Locate the cell with the specified text and output its (X, Y) center coordinate. 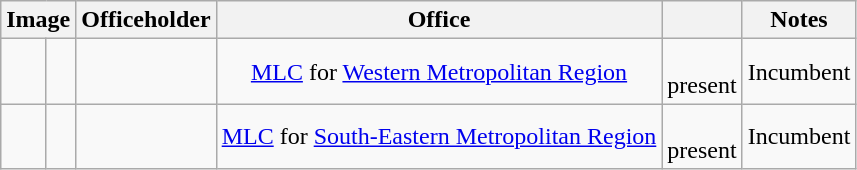
Officeholder (146, 20)
MLC for Western Metropolitan Region (439, 72)
Image (38, 20)
Notes (799, 20)
MLC for South-Eastern Metropolitan Region (439, 136)
Office (439, 20)
